Provide the [X, Y] coordinate of the cell's center where the given text is located.  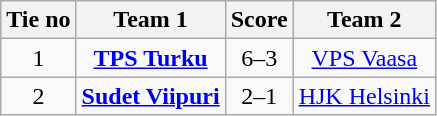
1 [38, 58]
HJK Helsinki [364, 96]
Sudet Viipuri [150, 96]
Tie no [38, 20]
2–1 [259, 96]
Team 1 [150, 20]
Score [259, 20]
VPS Vaasa [364, 58]
2 [38, 96]
TPS Turku [150, 58]
Team 2 [364, 20]
6–3 [259, 58]
